Output the [x, y] coordinate of the center of the cell containing the given text.  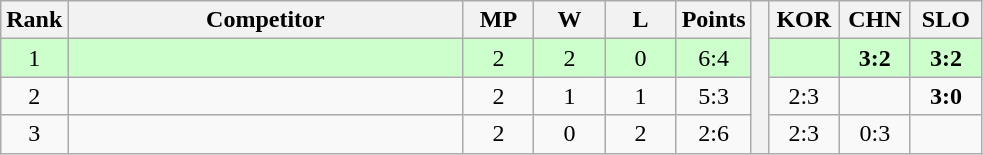
5:3 [714, 96]
0:3 [874, 134]
Points [714, 20]
2:6 [714, 134]
Competitor [266, 20]
MP [498, 20]
SLO [946, 20]
W [570, 20]
Rank [34, 20]
3 [34, 134]
CHN [874, 20]
6:4 [714, 58]
3:0 [946, 96]
L [640, 20]
KOR [804, 20]
